Return [X, Y] of the center of cell containing provided text 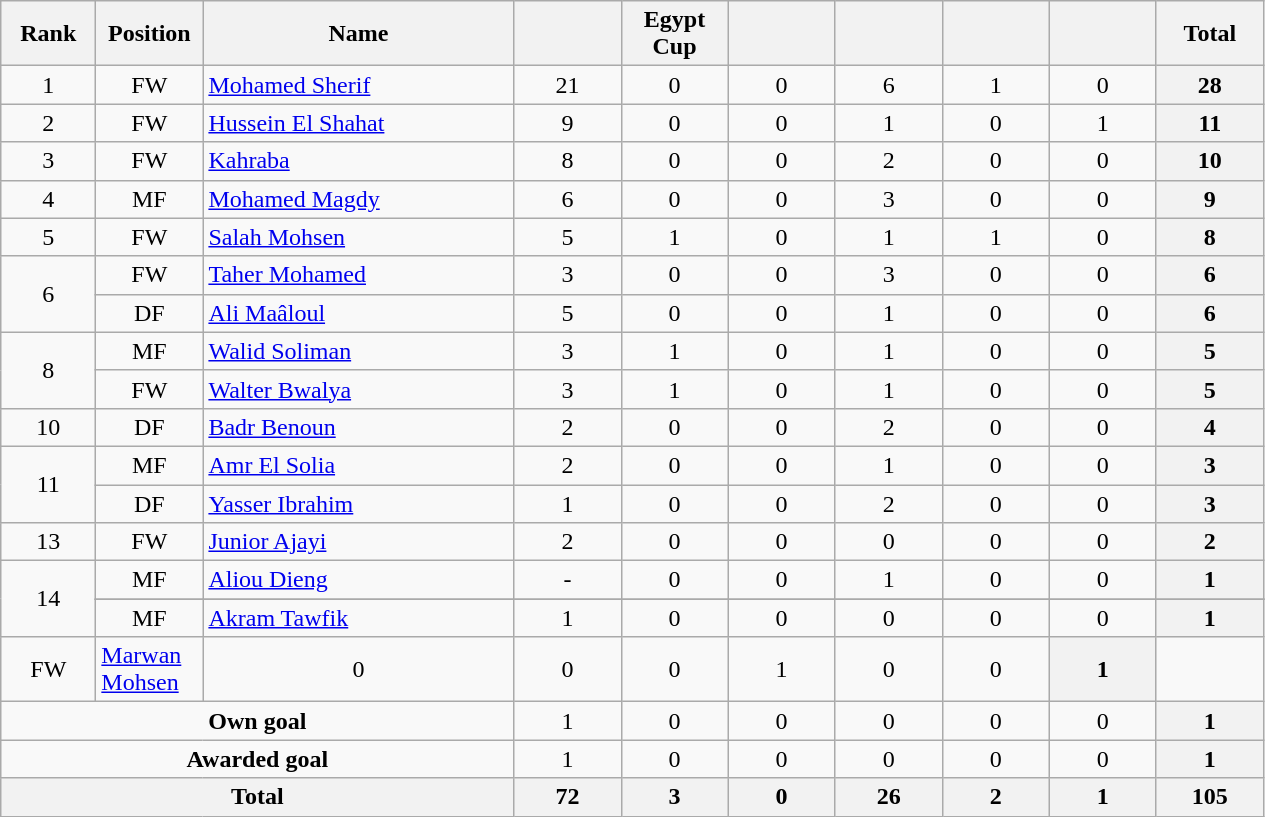
14 [48, 599]
Ali Maâloul [358, 313]
72 [568, 797]
Name [358, 34]
Mohamed Sherif [358, 85]
21 [568, 85]
Awarded goal [258, 759]
Marwan Mohsen [150, 670]
Junior Ajayi [358, 542]
Egypt Cup [674, 34]
Walter Bwalya [358, 389]
Badr Benoun [358, 427]
- [568, 580]
Akram Tawfik [358, 618]
Amr El Solia [358, 465]
26 [888, 797]
Salah Mohsen [358, 237]
13 [48, 542]
105 [1210, 797]
Mohamed Magdy [358, 199]
Taher Mohamed [358, 275]
Kahraba [358, 161]
Own goal [258, 721]
Yasser Ibrahim [358, 503]
Hussein El Shahat [358, 123]
Aliou Dieng [358, 580]
Walid Soliman [358, 351]
Rank [48, 34]
Position [150, 34]
28 [1210, 85]
